Output the (x, y) coordinate of the center of the cell containing the given text.  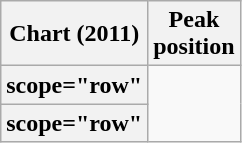
Peakposition (194, 34)
Chart (2011) (74, 34)
